Detect which cell encompasses the target text, then output its [x, y] center coordinate. 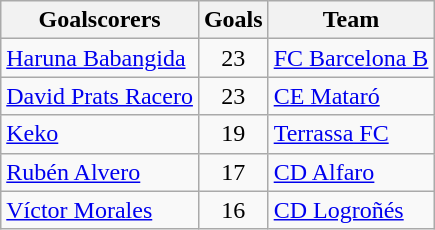
David Prats Racero [100, 96]
CE Mataró [351, 96]
19 [233, 134]
Terrassa FC [351, 134]
Rubén Alvero [100, 172]
Keko [100, 134]
CD Logroñés [351, 210]
Goalscorers [100, 20]
17 [233, 172]
FC Barcelona B [351, 58]
Víctor Morales [100, 210]
CD Alfaro [351, 172]
Haruna Babangida [100, 58]
16 [233, 210]
Team [351, 20]
Goals [233, 20]
